Detect which cell encompasses the target text, then output its (x, y) center coordinate. 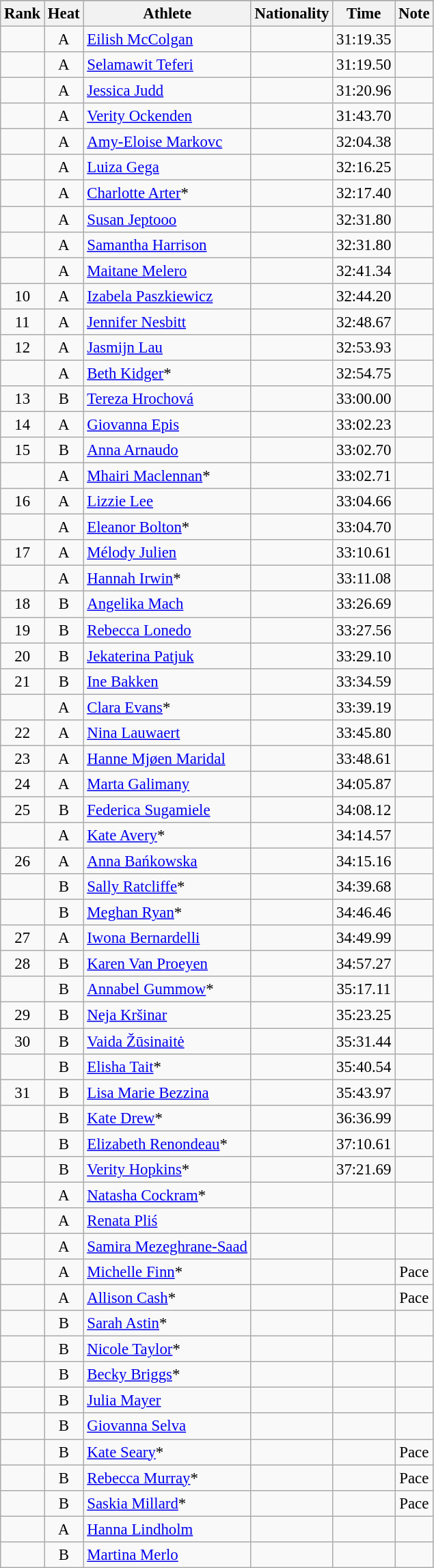
Rebecca Lonedo (167, 630)
34:14.57 (364, 836)
31:43.70 (364, 116)
Susan Jeptooo (167, 219)
Samira Mezeghrane-Saad (167, 1246)
22 (23, 733)
Jessica Judd (167, 91)
33:04.70 (364, 527)
Hannah Irwin* (167, 579)
31 (23, 1092)
Anna Arnaudo (167, 450)
Athlete (167, 14)
32:16.25 (364, 167)
35:17.11 (364, 990)
Maitane Melero (167, 271)
19 (23, 630)
Martina Merlo (167, 1555)
Hanne Mjøen Maridal (167, 758)
Saskia Millard* (167, 1503)
34:05.87 (364, 784)
Rank (23, 14)
33:04.66 (364, 501)
Giovanna Epis (167, 424)
Becky Briggs* (167, 1375)
26 (23, 862)
30 (23, 1041)
Luiza Gega (167, 167)
35:43.97 (364, 1092)
31:19.50 (364, 65)
Izabela Paszkiewicz (167, 296)
Elisha Tait* (167, 1067)
32:53.93 (364, 348)
Note (414, 14)
32:17.40 (364, 193)
18 (23, 605)
Jasmijn Lau (167, 348)
32:54.75 (364, 373)
Federica Sugamiele (167, 810)
27 (23, 938)
20 (23, 656)
34:46.46 (364, 913)
34:49.99 (364, 938)
34:08.12 (364, 810)
15 (23, 450)
17 (23, 553)
Heat (64, 14)
32:04.38 (364, 142)
37:21.69 (364, 1170)
33:00.00 (364, 399)
Renata Pliś (167, 1221)
31:20.96 (364, 91)
32:48.67 (364, 322)
Hanna Lindholm (167, 1529)
34:57.27 (364, 964)
Selamawit Teferi (167, 65)
Marta Galimany (167, 784)
Jekaterina Patjuk (167, 656)
24 (23, 784)
34:39.68 (364, 887)
21 (23, 681)
Natasha Cockram* (167, 1195)
Clara Evans* (167, 707)
12 (23, 348)
Tereza Hrochová (167, 399)
Elizabeth Renondeau* (167, 1144)
Lisa Marie Bezzina (167, 1092)
33:29.10 (364, 656)
14 (23, 424)
33:02.70 (364, 450)
Nationality (291, 14)
Annabel Gummow* (167, 990)
Allison Cash* (167, 1298)
Anna Bańkowska (167, 862)
Kate Avery* (167, 836)
Beth Kidger* (167, 373)
Mhairi Maclennan* (167, 476)
Verity Hopkins* (167, 1170)
33:39.19 (364, 707)
Lizzie Lee (167, 501)
36:36.99 (364, 1118)
Meghan Ryan* (167, 913)
Kate Drew* (167, 1118)
25 (23, 810)
Charlotte Arter* (167, 193)
Eleanor Bolton* (167, 527)
Time (364, 14)
33:11.08 (364, 579)
Nicole Taylor* (167, 1349)
Verity Ockenden (167, 116)
33:48.61 (364, 758)
35:31.44 (364, 1041)
Vaida Žūsinaitė (167, 1041)
Giovanna Selva (167, 1427)
Eilish McColgan (167, 40)
Neja Kršinar (167, 1015)
11 (23, 322)
32:44.20 (364, 296)
Kate Seary* (167, 1452)
33:10.61 (364, 553)
28 (23, 964)
Sally Ratcliffe* (167, 887)
32:41.34 (364, 271)
31:19.35 (364, 40)
37:10.61 (364, 1144)
Julia Mayer (167, 1401)
Ine Bakken (167, 681)
33:02.23 (364, 424)
Angelika Mach (167, 605)
33:27.56 (364, 630)
33:02.71 (364, 476)
23 (23, 758)
Jennifer Nesbitt (167, 322)
16 (23, 501)
Michelle Finn* (167, 1272)
33:26.69 (364, 605)
Mélody Julien (167, 553)
33:45.80 (364, 733)
Nina Lauwaert (167, 733)
29 (23, 1015)
Samantha Harrison (167, 245)
Iwona Bernardelli (167, 938)
Sarah Astin* (167, 1323)
Karen Van Proeyen (167, 964)
10 (23, 296)
13 (23, 399)
33:34.59 (364, 681)
Rebecca Murray* (167, 1478)
35:23.25 (364, 1015)
34:15.16 (364, 862)
35:40.54 (364, 1067)
Amy-Eloise Markovc (167, 142)
